Capture the cell that displays the provided text and extract its (x, y) central coordinate. 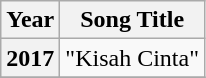
Year (30, 20)
"Kisah Cinta" (132, 58)
2017 (30, 58)
Song Title (132, 20)
